Return [x, y] of the center of cell containing provided text 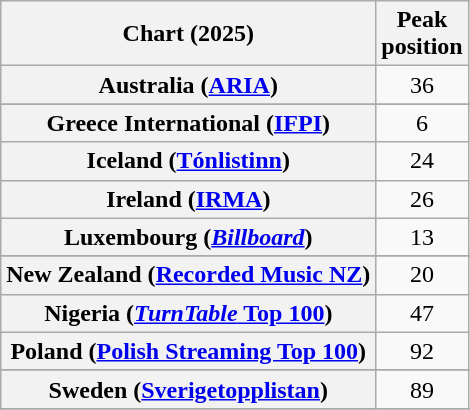
New Zealand (Recorded Music NZ) [188, 275]
26 [422, 199]
Iceland (Tónlistinn) [188, 161]
6 [422, 123]
Chart (2025) [188, 34]
92 [422, 351]
Luxembourg (Billboard) [188, 237]
36 [422, 85]
Peakposition [422, 34]
13 [422, 237]
24 [422, 161]
Ireland (IRMA) [188, 199]
Australia (ARIA) [188, 85]
Greece International (IFPI) [188, 123]
20 [422, 275]
Poland (Polish Streaming Top 100) [188, 351]
Nigeria (TurnTable Top 100) [188, 313]
47 [422, 313]
Sweden (Sverigetopplistan) [188, 389]
89 [422, 389]
